From the cell containing the given text, extract its center point as (X, Y) coordinate. 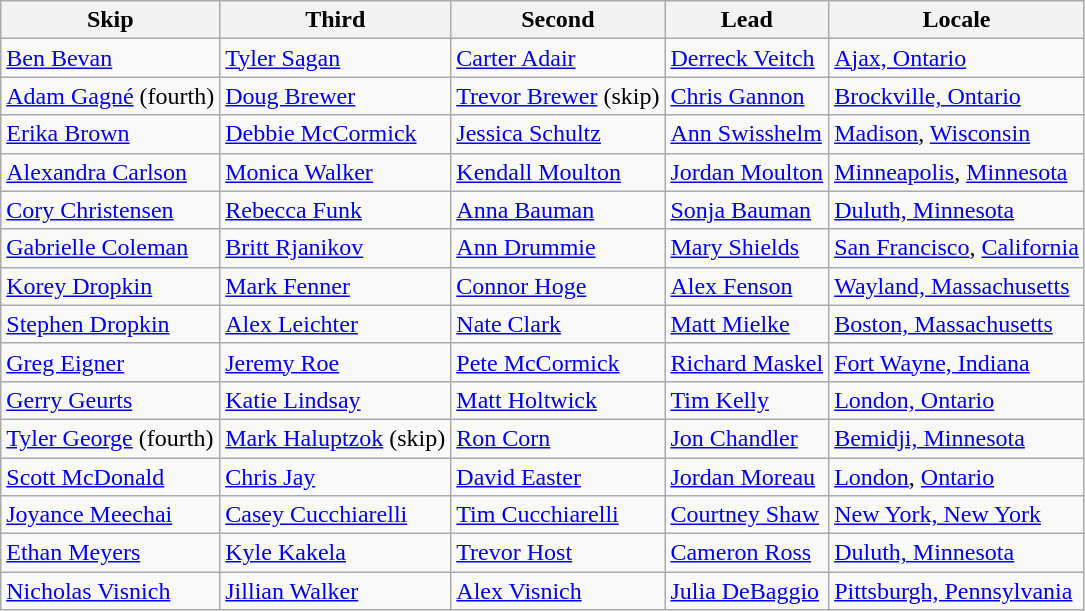
Carter Adair (558, 58)
Gabrielle Coleman (110, 248)
Scott McDonald (110, 477)
Tyler Sagan (336, 58)
Nate Clark (558, 324)
Ann Swisshelm (747, 134)
Lead (747, 20)
San Francisco, California (957, 248)
Ethan Meyers (110, 553)
Pete McCormick (558, 362)
Doug Brewer (336, 96)
Jordan Moreau (747, 477)
Second (558, 20)
Alex Leichter (336, 324)
Jon Chandler (747, 438)
Nicholas Visnich (110, 591)
Anna Bauman (558, 210)
Alexandra Carlson (110, 172)
Mark Fenner (336, 286)
Fort Wayne, Indiana (957, 362)
Skip (110, 20)
Casey Cucchiarelli (336, 515)
Chris Gannon (747, 96)
Katie Lindsay (336, 400)
Brockville, Ontario (957, 96)
Alex Fenson (747, 286)
Third (336, 20)
Sonja Bauman (747, 210)
Jillian Walker (336, 591)
Locale (957, 20)
Chris Jay (336, 477)
Jordan Moulton (747, 172)
Monica Walker (336, 172)
David Easter (558, 477)
Ajax, Ontario (957, 58)
Madison, Wisconsin (957, 134)
Ron Corn (558, 438)
Derreck Veitch (747, 58)
Cory Christensen (110, 210)
Joyance Meechai (110, 515)
Debbie McCormick (336, 134)
Jessica Schultz (558, 134)
Ann Drummie (558, 248)
Stephen Dropkin (110, 324)
Boston, Massachusetts (957, 324)
Trevor Brewer (skip) (558, 96)
Cameron Ross (747, 553)
Trevor Host (558, 553)
New York, New York (957, 515)
Tim Kelly (747, 400)
Julia DeBaggio (747, 591)
Erika Brown (110, 134)
Mark Haluptzok (skip) (336, 438)
Connor Hoge (558, 286)
Pittsburgh, Pennsylvania (957, 591)
Wayland, Massachusetts (957, 286)
Alex Visnich (558, 591)
Minneapolis, Minnesota (957, 172)
Britt Rjanikov (336, 248)
Korey Dropkin (110, 286)
Jeremy Roe (336, 362)
Rebecca Funk (336, 210)
Courtney Shaw (747, 515)
Greg Eigner (110, 362)
Matt Mielke (747, 324)
Mary Shields (747, 248)
Bemidji, Minnesota (957, 438)
Tim Cucchiarelli (558, 515)
Kyle Kakela (336, 553)
Matt Holtwick (558, 400)
Ben Bevan (110, 58)
Gerry Geurts (110, 400)
Kendall Moulton (558, 172)
Adam Gagné (fourth) (110, 96)
Tyler George (fourth) (110, 438)
Richard Maskel (747, 362)
